Return the (X, Y) coordinate for the center point of the cell that contains the specified text.  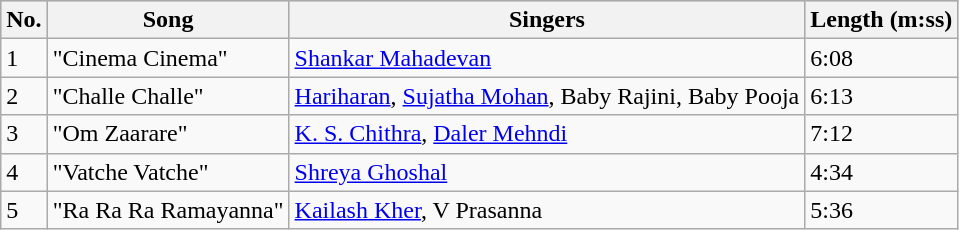
K. S. Chithra, Daler Mehndi (547, 134)
Song (168, 20)
"Vatche Vatche" (168, 172)
4 (24, 172)
Shreya Ghoshal (547, 172)
6:08 (882, 58)
5 (24, 210)
Hariharan, Sujatha Mohan, Baby Rajini, Baby Pooja (547, 96)
No. (24, 20)
"Cinema Cinema" (168, 58)
"Challe Challe" (168, 96)
5:36 (882, 210)
7:12 (882, 134)
"Om Zaarare" (168, 134)
4:34 (882, 172)
Length (m:ss) (882, 20)
Kailash Kher, V Prasanna (547, 210)
Singers (547, 20)
Shankar Mahadevan (547, 58)
2 (24, 96)
"Ra Ra Ra Ramayanna" (168, 210)
3 (24, 134)
6:13 (882, 96)
1 (24, 58)
